Capture the cell that displays the provided text and extract its (x, y) central coordinate. 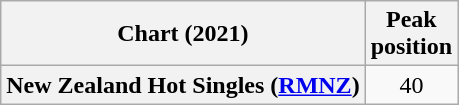
Peakposition (411, 34)
New Zealand Hot Singles (RMNZ) (183, 85)
40 (411, 85)
Chart (2021) (183, 34)
